Provide the (X, Y) coordinate of the cell's center where the given text is located.  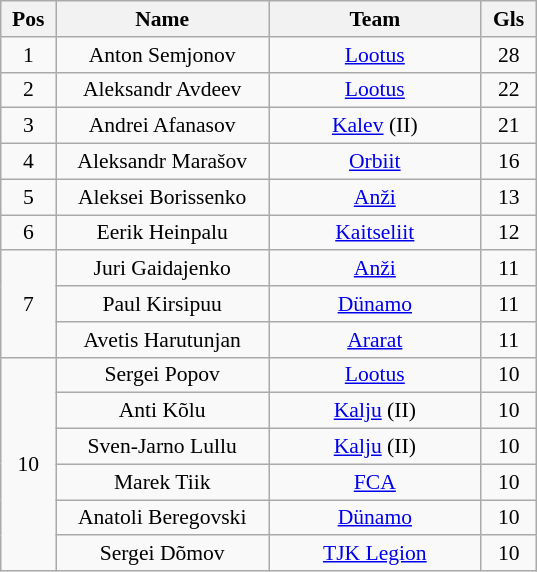
Sergei Popov (162, 375)
Ararat (374, 340)
Name (162, 19)
Sergei Dõmov (162, 554)
Kaitseliit (374, 233)
Anti Kõlu (162, 411)
Juri Gaidajenko (162, 269)
Avetis Harutunjan (162, 340)
2 (28, 90)
28 (508, 55)
1 (28, 55)
Paul Kirsipuu (162, 304)
Gls (508, 19)
Aleksei Borissenko (162, 197)
6 (28, 233)
Andrei Afanasov (162, 126)
Team (374, 19)
4 (28, 162)
21 (508, 126)
Aleksandr Marašov (162, 162)
Anton Semjonov (162, 55)
22 (508, 90)
12 (508, 233)
3 (28, 126)
TJK Legion (374, 554)
5 (28, 197)
Aleksandr Avdeev (162, 90)
16 (508, 162)
13 (508, 197)
Kalev (II) (374, 126)
Eerik Heinpalu (162, 233)
Orbiit (374, 162)
Anatoli Beregovski (162, 518)
7 (28, 304)
Marek Tiik (162, 482)
FCA (374, 482)
Pos (28, 19)
Sven-Jarno Lullu (162, 447)
